Return [x, y] of the center of cell containing provided text 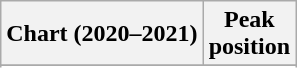
Peakposition [249, 34]
Chart (2020–2021) [102, 34]
